Capture the cell that displays the provided text and extract its (x, y) central coordinate. 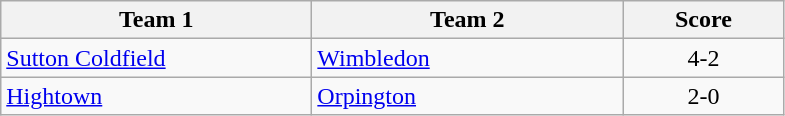
Orpington (468, 96)
4-2 (704, 58)
Team 1 (156, 20)
Score (704, 20)
Team 2 (468, 20)
Wimbledon (468, 58)
2-0 (704, 96)
Hightown (156, 96)
Sutton Coldfield (156, 58)
